Extract the [x, y] coordinate from the center of the cell holding the provided text.  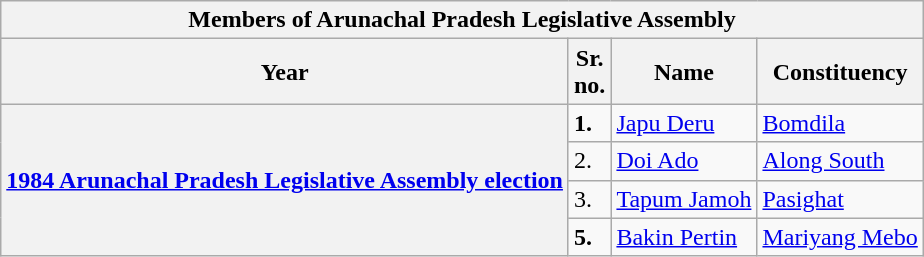
Bakin Pertin [684, 237]
Tapum Jamoh [684, 199]
Year [285, 72]
Name [684, 72]
3. [589, 199]
Along South [840, 161]
Doi Ado [684, 161]
Sr.no. [589, 72]
Japu Deru [684, 123]
Bomdila [840, 123]
Pasighat [840, 199]
Members of Arunachal Pradesh Legislative Assembly [462, 20]
Mariyang Mebo [840, 237]
5. [589, 237]
Constituency [840, 72]
1. [589, 123]
2. [589, 161]
1984 Arunachal Pradesh Legislative Assembly election [285, 180]
